Extract the [X, Y] coordinate from the center of the cell holding the provided text.  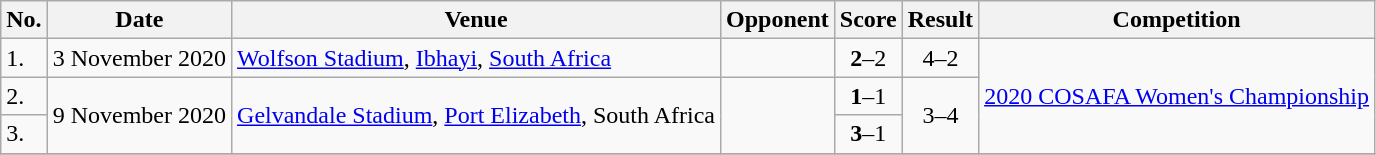
No. [24, 20]
Date [139, 20]
3–4 [940, 115]
Opponent [777, 20]
Score [868, 20]
9 November 2020 [139, 115]
1. [24, 58]
2–2 [868, 58]
Result [940, 20]
Wolfson Stadium, Ibhayi, South Africa [476, 58]
2020 COSAFA Women's Championship [1177, 96]
Gelvandale Stadium, Port Elizabeth, South Africa [476, 115]
2. [24, 96]
Competition [1177, 20]
3 November 2020 [139, 58]
4–2 [940, 58]
3. [24, 134]
1–1 [868, 96]
3–1 [868, 134]
Venue [476, 20]
